Extract the [x, y] coordinate from the center of the cell holding the provided text.  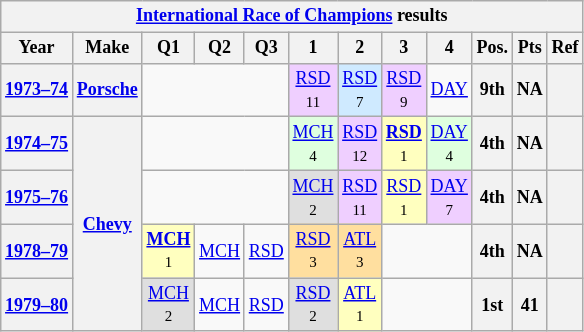
Porsche [107, 90]
Ref [565, 48]
RSD2 [313, 305]
DAY [449, 90]
MCH1 [168, 251]
RSD12 [360, 144]
Q1 [168, 48]
Pts [530, 48]
RSD7 [360, 90]
ATL3 [360, 251]
1973–74 [37, 90]
MCH4 [313, 144]
DAY7 [449, 197]
International Race of Champions results [292, 16]
1 [313, 48]
1978–79 [37, 251]
RSD9 [404, 90]
Make [107, 48]
ATL1 [360, 305]
Q3 [266, 48]
1974–75 [37, 144]
RSD3 [313, 251]
1979–80 [37, 305]
1st [492, 305]
Chevy [107, 224]
Q2 [220, 48]
9th [492, 90]
41 [530, 305]
1975–76 [37, 197]
2 [360, 48]
3 [404, 48]
DAY4 [449, 144]
Year [37, 48]
4 [449, 48]
Pos. [492, 48]
